Provide the (x, y) coordinate of the cell's center where the given text is located.  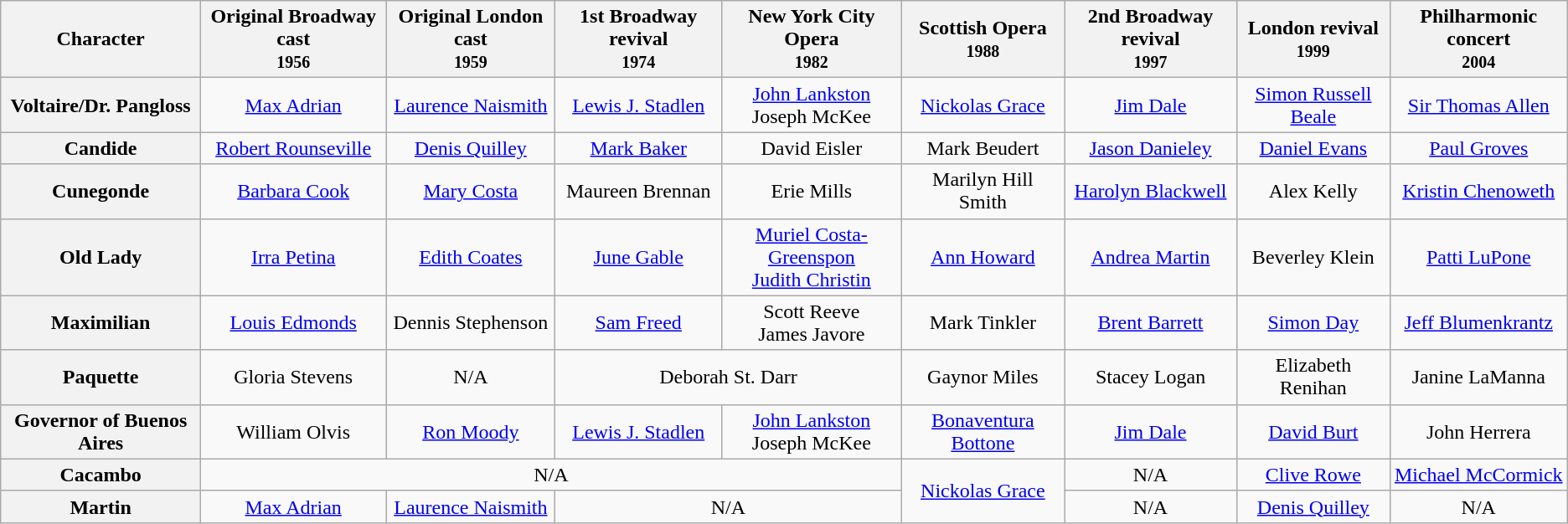
William Olvis (293, 432)
Andrea Martin (1151, 257)
Scottish Opera 1988 (983, 39)
Dennis Stephenson (471, 323)
Paul Groves (1478, 148)
Elizabeth Renihan (1313, 377)
Edith Coates (471, 257)
Michael McCormick (1478, 475)
Clive Rowe (1313, 475)
Beverley Klein (1313, 257)
Simon Day (1313, 323)
Cacambo (101, 475)
Kristin Chenoweth (1478, 191)
Alex Kelly (1313, 191)
Jeff Blumenkrantz (1478, 323)
Martin (101, 506)
Janine LaManna (1478, 377)
Sam Freed (638, 323)
Brent Barrett (1151, 323)
Daniel Evans (1313, 148)
Barbara Cook (293, 191)
1st Broadway revival 1974 (638, 39)
Governor of Buenos Aires (101, 432)
June Gable (638, 257)
Muriel Costa-GreensponJudith Christin (812, 257)
Old Lady (101, 257)
New York City Opera 1982 (812, 39)
Ann Howard (983, 257)
Ron Moody (471, 432)
Erie Mills (812, 191)
John Lankston Joseph McKee (812, 105)
Maximilian (101, 323)
Jason Danieley (1151, 148)
David Burt (1313, 432)
Voltaire/Dr. Pangloss (101, 105)
Philharmonic concert 2004 (1478, 39)
Simon Russell Beale (1313, 105)
Paquette (101, 377)
Gloria Stevens (293, 377)
Cunegonde (101, 191)
Irra Petina (293, 257)
Patti LuPone (1478, 257)
Gaynor Miles (983, 377)
Harolyn Blackwell (1151, 191)
John LankstonJoseph McKee (812, 432)
London revival 1999 (1313, 39)
Character (101, 39)
Marilyn Hill Smith (983, 191)
2nd Broadway revival 1997 (1151, 39)
Sir Thomas Allen (1478, 105)
Bonaventura Bottone (983, 432)
Louis Edmonds (293, 323)
Candide (101, 148)
Mary Costa (471, 191)
Mark Beudert (983, 148)
Original London cast 1959 (471, 39)
David Eisler (812, 148)
Mark Baker (638, 148)
Maureen Brennan (638, 191)
Deborah St. Darr (729, 377)
Robert Rounseville (293, 148)
Scott Reeve James Javore (812, 323)
Mark Tinkler (983, 323)
Stacey Logan (1151, 377)
John Herrera (1478, 432)
Original Broadway cast 1956 (293, 39)
